Determine the [x, y] coordinate at the center of the cell enclosing the given text.  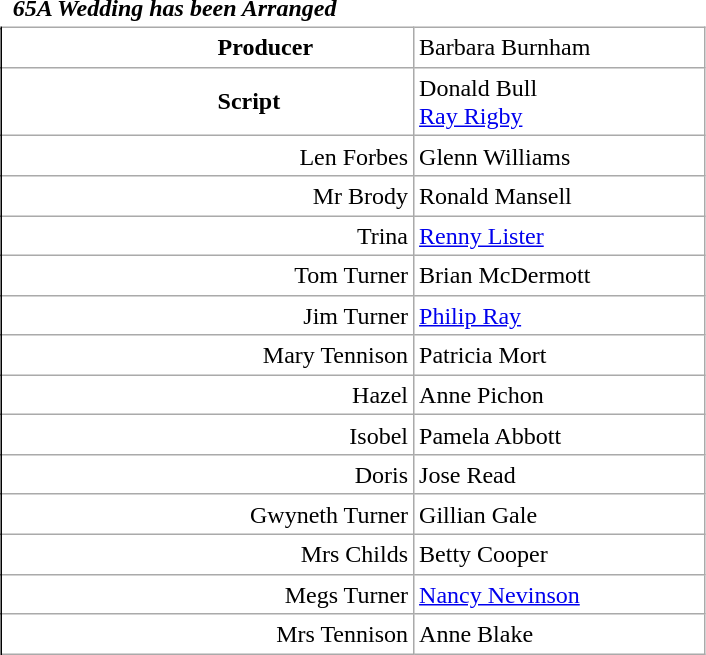
Megs Turner [208, 594]
Glenn Williams [560, 156]
Brian McDermott [560, 275]
Anne Pichon [560, 395]
Jim Turner [208, 315]
Producer [208, 47]
Philip Ray [560, 315]
Gillian Gale [560, 514]
Jose Read [560, 475]
Barbara Burnham [560, 47]
Isobel [208, 435]
Mary Tennison [208, 355]
Mrs Childs [208, 554]
Ronald Mansell [560, 196]
Donald BullRay Rigby [560, 102]
Mrs Tennison [208, 634]
Hazel [208, 395]
Renny Lister [560, 236]
Mr Brody [208, 196]
Doris [208, 475]
Betty Cooper [560, 554]
Tom Turner [208, 275]
Patricia Mort [560, 355]
Pamela Abbott [560, 435]
Gwyneth Turner [208, 514]
Trina [208, 236]
Script [208, 102]
Anne Blake [560, 634]
Nancy Nevinson [560, 594]
Len Forbes [208, 156]
